Capture the cell that displays the provided text and extract its [X, Y] central coordinate. 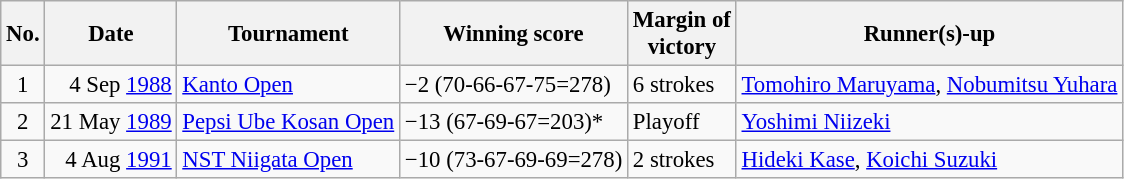
Runner(s)-up [930, 34]
21 May 1989 [111, 122]
No. [23, 34]
Tomohiro Maruyama, Nobumitsu Yuhara [930, 85]
Yoshimi Niizeki [930, 122]
−10 (73-67-69-69=278) [514, 160]
Kanto Open [288, 85]
2 [23, 122]
Date [111, 34]
6 strokes [682, 85]
Pepsi Ube Kosan Open [288, 122]
Playoff [682, 122]
4 Aug 1991 [111, 160]
3 [23, 160]
Hideki Kase, Koichi Suzuki [930, 160]
NST Niigata Open [288, 160]
4 Sep 1988 [111, 85]
Tournament [288, 34]
Winning score [514, 34]
1 [23, 85]
−2 (70-66-67-75=278) [514, 85]
2 strokes [682, 160]
Margin ofvictory [682, 34]
−13 (67-69-67=203)* [514, 122]
